Pinpoint the cell where the given text exists, returning its (X, Y) midpoint coordinate. 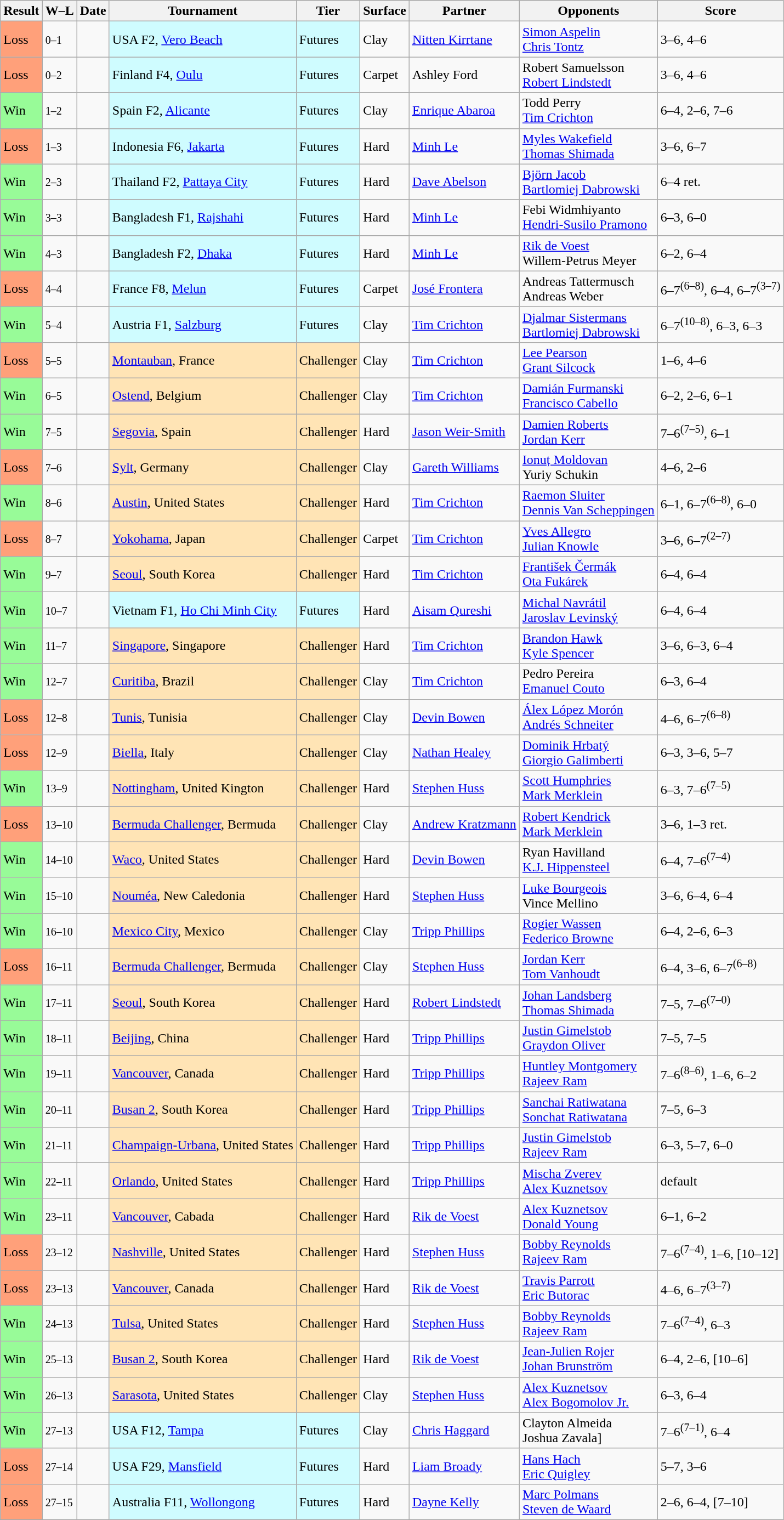
Jean-Julien Rojer Johan Brunström (588, 1359)
USA F12, Tampa (203, 1430)
Björn Jacob Bartlomiej Dabrowski (588, 182)
20–11 (59, 1110)
Dayne Kelly (464, 1501)
Chris Haggard (464, 1430)
Montauban, France (203, 360)
3–6, 6–7(2–7) (720, 538)
6–4, 3–6, 6–7(6–8) (720, 966)
Austin, United States (203, 503)
Singapore, Singapore (203, 646)
Sarasota, United States (203, 1395)
4–4 (59, 288)
3–6, 6–7 (720, 146)
Raemon Sluiter Dennis Van Scheppingen (588, 503)
6–3, 3–6, 5–7 (720, 752)
5–7, 3–6 (720, 1466)
6–7(6–8), 6–4, 6–7(3–7) (720, 288)
23–13 (59, 1288)
Mexico City, Mexico (203, 931)
6–3, 5–7, 6–0 (720, 1145)
6–4 ret. (720, 182)
Travis Parrott Eric Butorac (588, 1288)
Enrique Abaroa (464, 111)
Result (21, 11)
Alex Kuznetsov Alex Bogomolov Jr. (588, 1395)
26–13 (59, 1395)
Nitten Kirrtane (464, 39)
Johan Landsberg Thomas Shimada (588, 1002)
9–7 (59, 575)
7–5, 6–3 (720, 1110)
6–1, 6–7(6–8), 6–0 (720, 503)
7–6(7–4), 1–6, [10–12] (720, 1252)
4–6, 6–7(3–7) (720, 1288)
José Frontera (464, 288)
6–4, 2–6, 7–6 (720, 111)
Ionuț Moldovan Yuriy Schukin (588, 467)
Sylt, Germany (203, 467)
27–15 (59, 1501)
Michal Navrátil Jaroslav Levinský (588, 610)
12–7 (59, 681)
Beijing, China (203, 1039)
Justin Gimelstob Rajeev Ram (588, 1145)
Tulsa, United States (203, 1324)
Andrew Kratzmann (464, 824)
2–6, 6–4, [7–10] (720, 1501)
Ashley Ford (464, 75)
Robert Samuelsson Robert Lindstedt (588, 75)
Biella, Italy (203, 752)
12–9 (59, 752)
4–6, 2–6 (720, 467)
7–6(7–1), 6–4 (720, 1430)
Liam Broady (464, 1466)
Austria F1, Salzburg (203, 325)
Dominik Hrbatý Giorgio Galimberti (588, 752)
Score (720, 11)
6–2, 2–6, 6–1 (720, 396)
USA F29, Mansfield (203, 1466)
Andreas Tattermusch Andreas Weber (588, 288)
Hans Hach Eric Quigley (588, 1466)
21–11 (59, 1145)
17–11 (59, 1002)
3–3 (59, 217)
Damián Furmanski Francisco Cabello (588, 396)
10–7 (59, 610)
23–12 (59, 1252)
15–10 (59, 895)
Lee Pearson Grant Silcock (588, 360)
Brandon Hawk Kyle Spencer (588, 646)
1–6, 4–6 (720, 360)
Jason Weir-Smith (464, 431)
8–6 (59, 503)
6–4, 7–6(7–4) (720, 860)
6–5 (59, 396)
3–6, 1–3 ret. (720, 824)
Dave Abelson (464, 182)
Robert Kendrick Mark Merklein (588, 824)
6–4, 2–6, 6–3 (720, 931)
Ostend, Belgium (203, 396)
Rik de Voest Willem-Petrus Meyer (588, 253)
6–3, 6–0 (720, 217)
Luke Bourgeois Vince Mellino (588, 895)
Vietnam F1, Ho Chi Minh City (203, 610)
0–2 (59, 75)
Waco, United States (203, 860)
Curitiba, Brazil (203, 681)
Justin Gimelstob Graydon Oliver (588, 1039)
Segovia, Spain (203, 431)
16–10 (59, 931)
6–4, 2–6, [10–6] (720, 1359)
24–13 (59, 1324)
13–10 (59, 824)
4–6, 6–7(6–8) (720, 717)
Partner (464, 11)
Date (93, 11)
27–13 (59, 1430)
USA F2, Vero Beach (203, 39)
23–11 (59, 1216)
Scott Humphries Mark Merklein (588, 789)
Pedro Pereira Emanuel Couto (588, 681)
Opponents (588, 11)
Clayton Almeida Joshua Zavala] (588, 1430)
Simon Aspelin Chris Tontz (588, 39)
Indonesia F6, Jakarta (203, 146)
Djalmar Sistermans Bartlomiej Dabrowski (588, 325)
Álex López Morón Andrés Schneiter (588, 717)
Damien Roberts Jordan Kerr (588, 431)
Aisam Qureshi (464, 610)
Tunis, Tunisia (203, 717)
2–3 (59, 182)
7–6(7–5), 6–1 (720, 431)
Nathan Healey (464, 752)
Tier (328, 11)
12–8 (59, 717)
Champaign-Urbana, United States (203, 1145)
3–6, 6–3, 6–4 (720, 646)
7–6 (59, 467)
Mischa Zverev Alex Kuznetsov (588, 1181)
Rogier Wassen Federico Browne (588, 931)
Australia F11, Wollongong (203, 1501)
Nottingham, United Kington (203, 789)
Bangladesh F1, Rajshahi (203, 217)
Myles Wakefield Thomas Shimada (588, 146)
Marc Polmans Steven de Waard (588, 1501)
0–1 (59, 39)
Huntley Montgomery Rajeev Ram (588, 1074)
Yokohama, Japan (203, 538)
Sanchai Ratiwatana Sonchat Ratiwatana (588, 1110)
7–6(7–4), 6–3 (720, 1324)
27–14 (59, 1466)
František Čermák Ota Fukárek (588, 575)
Alex Kuznetsov Donald Young (588, 1216)
1–3 (59, 146)
16–11 (59, 966)
7–5 (59, 431)
Febi Widmhiyanto Hendri-Susilo Pramono (588, 217)
Nashville, United States (203, 1252)
Gareth Williams (464, 467)
Nouméa, New Caledonia (203, 895)
13–9 (59, 789)
7–5, 7–5 (720, 1039)
Tournament (203, 11)
22–11 (59, 1181)
Orlando, United States (203, 1181)
8–7 (59, 538)
6–7(10–8), 6–3, 6–3 (720, 325)
W–L (59, 11)
France F8, Melun (203, 288)
Spain F2, Alicante (203, 111)
Thailand F2, Pattaya City (203, 182)
Surface (385, 11)
11–7 (59, 646)
18–11 (59, 1039)
6–2, 6–4 (720, 253)
5–4 (59, 325)
Vancouver, Cabada (203, 1216)
14–10 (59, 860)
1–2 (59, 111)
Yves Allegro Julian Knowle (588, 538)
5–5 (59, 360)
Todd Perry Tim Crichton (588, 111)
6–1, 6–2 (720, 1216)
Jordan Kerr Tom Vanhoudt (588, 966)
4–3 (59, 253)
19–11 (59, 1074)
7–6(8–6), 1–6, 6–2 (720, 1074)
7–5, 7–6(7–0) (720, 1002)
3–6, 6–4, 6–4 (720, 895)
default (720, 1181)
25–13 (59, 1359)
Robert Lindstedt (464, 1002)
Ryan Havilland K.J. Hippensteel (588, 860)
Bangladesh F2, Dhaka (203, 253)
6–3, 7–6(7–5) (720, 789)
Finland F4, Oulu (203, 75)
